Identify which cell holds the provided text, then report its (x, y) central coordinate. 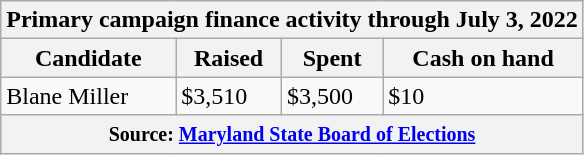
Primary campaign finance activity through July 3, 2022 (292, 20)
Blane Miller (88, 96)
$10 (484, 96)
$3,510 (229, 96)
$3,500 (332, 96)
Spent (332, 58)
Cash on hand (484, 58)
Candidate (88, 58)
Source: Maryland State Board of Elections (292, 134)
Raised (229, 58)
